Identify which cell holds the provided text, then report its [X, Y] central coordinate. 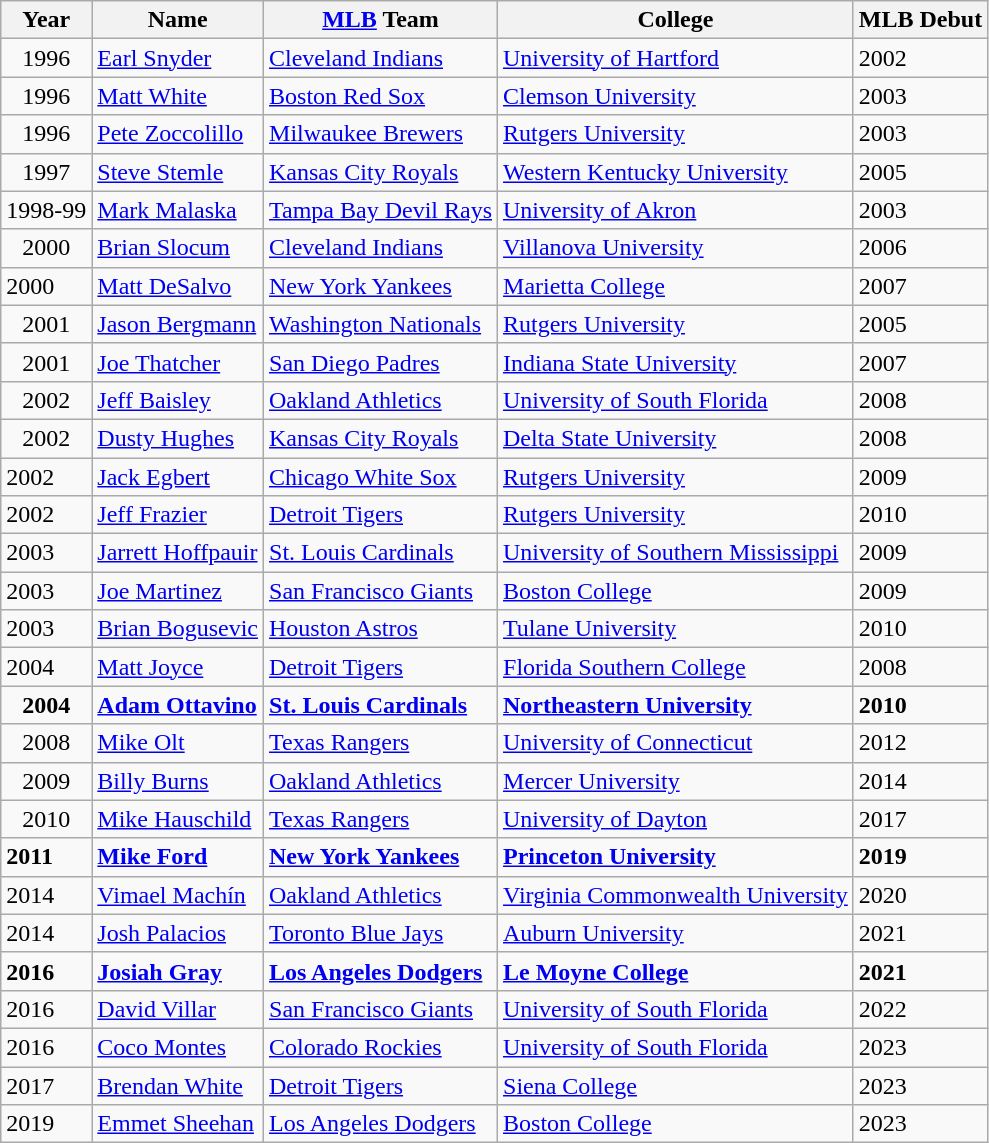
1998-99 [46, 210]
Tulane University [676, 629]
Emmet Sheehan [178, 1124]
Steve Stemle [178, 172]
Le Moyne College [676, 971]
Northeastern University [676, 705]
Princeton University [676, 857]
San Diego Padres [381, 362]
MLB Team [381, 20]
Houston Astros [381, 629]
David Villar [178, 1009]
Brendan White [178, 1085]
Brian Slocum [178, 248]
2012 [920, 743]
Josiah Gray [178, 971]
Western Kentucky University [676, 172]
Matt White [178, 96]
University of Hartford [676, 58]
Joe Martinez [178, 591]
Washington Nationals [381, 324]
Jarrett Hoffpauir [178, 553]
Brian Bogusevic [178, 629]
Siena College [676, 1085]
Mike Ford [178, 857]
Name [178, 20]
Boston Red Sox [381, 96]
Matt Joyce [178, 667]
Mike Olt [178, 743]
Mark Malaska [178, 210]
Marietta College [676, 286]
Villanova University [676, 248]
Delta State University [676, 438]
Billy Burns [178, 781]
Toronto Blue Jays [381, 933]
Jeff Frazier [178, 515]
MLB Debut [920, 20]
Earl Snyder [178, 58]
Jeff Baisley [178, 400]
Pete Zoccolillo [178, 134]
Virginia Commonwealth University [676, 895]
Mike Hauschild [178, 819]
Jack Egbert [178, 477]
2006 [920, 248]
University of Southern Mississippi [676, 553]
Adam Ottavino [178, 705]
University of Connecticut [676, 743]
2022 [920, 1009]
Dusty Hughes [178, 438]
Vimael Machín [178, 895]
Jason Bergmann [178, 324]
1997 [46, 172]
Indiana State University [676, 362]
College [676, 20]
University of Akron [676, 210]
Mercer University [676, 781]
2020 [920, 895]
Matt DeSalvo [178, 286]
Colorado Rockies [381, 1047]
Chicago White Sox [381, 477]
Clemson University [676, 96]
Tampa Bay Devil Rays [381, 210]
Florida Southern College [676, 667]
Year [46, 20]
University of Dayton [676, 819]
Coco Montes [178, 1047]
2011 [46, 857]
Auburn University [676, 933]
Milwaukee Brewers [381, 134]
Joe Thatcher [178, 362]
Josh Palacios [178, 933]
